Capture the cell that displays the provided text and extract its (X, Y) central coordinate. 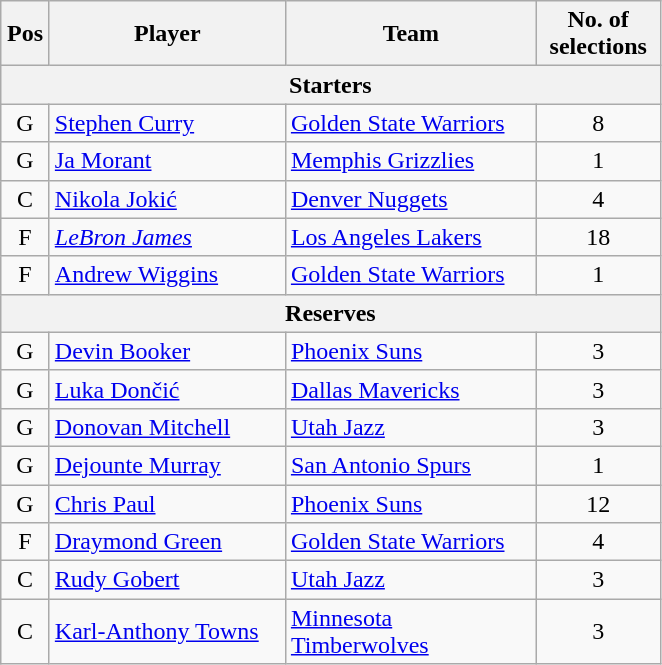
Pos (26, 34)
Luka Dončić (167, 389)
Draymond Green (167, 542)
Chris Paul (167, 503)
Los Angeles Lakers (410, 237)
No. of selections (598, 34)
Dallas Mavericks (410, 389)
Reserves (330, 313)
Starters (330, 85)
Devin Booker (167, 351)
Stephen Curry (167, 123)
Minnesota Timberwolves (410, 632)
Donovan Mitchell (167, 427)
8 (598, 123)
Denver Nuggets (410, 199)
San Antonio Spurs (410, 465)
Team (410, 34)
18 (598, 237)
LeBron James (167, 237)
Rudy Gobert (167, 580)
Memphis Grizzlies (410, 161)
Ja Morant (167, 161)
Andrew Wiggins (167, 275)
12 (598, 503)
Dejounte Murray (167, 465)
Player (167, 34)
Nikola Jokić (167, 199)
Karl-Anthony Towns (167, 632)
